Provide the [x, y] coordinate of the cell's center where the given text is located.  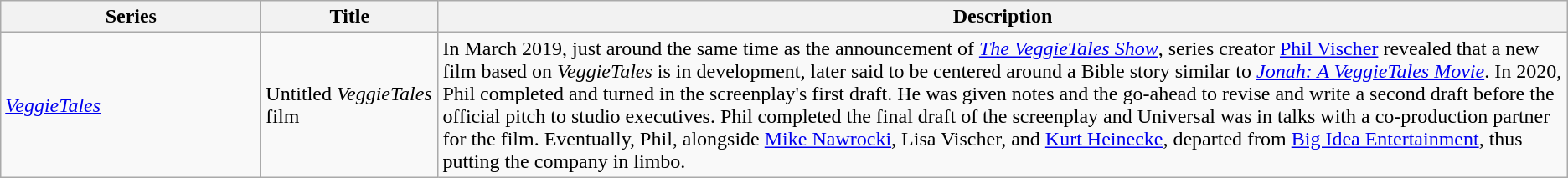
Untitled VeggieTales film [350, 105]
Description [1003, 17]
Series [131, 17]
VeggieTales [131, 105]
Title [350, 17]
